Determine the [x, y] coordinate at the center of the cell enclosing the given text.  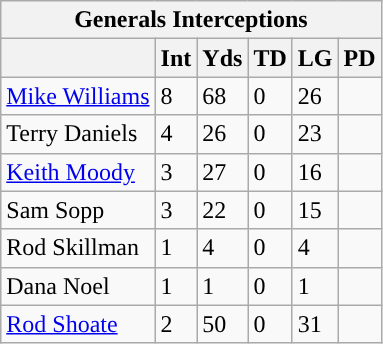
Yds [222, 58]
15 [315, 210]
16 [315, 172]
8 [176, 96]
68 [222, 96]
TD [270, 58]
Terry Daniels [78, 134]
LG [315, 58]
Keith Moody [78, 172]
50 [222, 324]
Dana Noel [78, 286]
31 [315, 324]
2 [176, 324]
23 [315, 134]
22 [222, 210]
PD [360, 58]
Sam Sopp [78, 210]
Rod Shoate [78, 324]
Mike Williams [78, 96]
Int [176, 58]
Rod Skillman [78, 248]
27 [222, 172]
Generals Interceptions [191, 20]
